From the cell containing the given text, extract its center point as (x, y) coordinate. 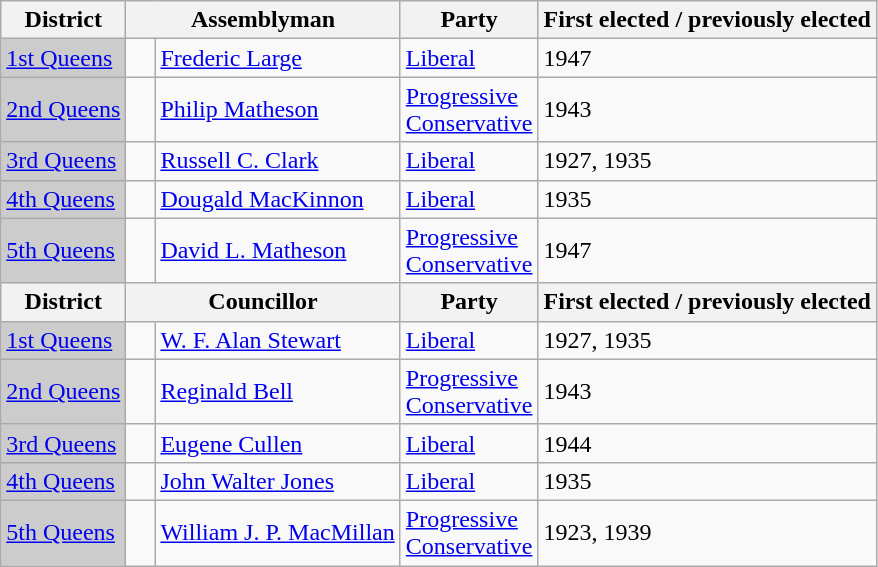
Russell C. Clark (278, 161)
1944 (708, 443)
Eugene Cullen (278, 443)
Assemblyman (263, 20)
Frederic Large (278, 58)
Councillor (263, 302)
William J. P. MacMillan (278, 532)
John Walter Jones (278, 481)
David L. Matheson (278, 250)
W. F. Alan Stewart (278, 340)
Reginald Bell (278, 392)
Philip Matheson (278, 110)
1923, 1939 (708, 532)
Dougald MacKinnon (278, 199)
